Capture the cell that displays the provided text and extract its (x, y) central coordinate. 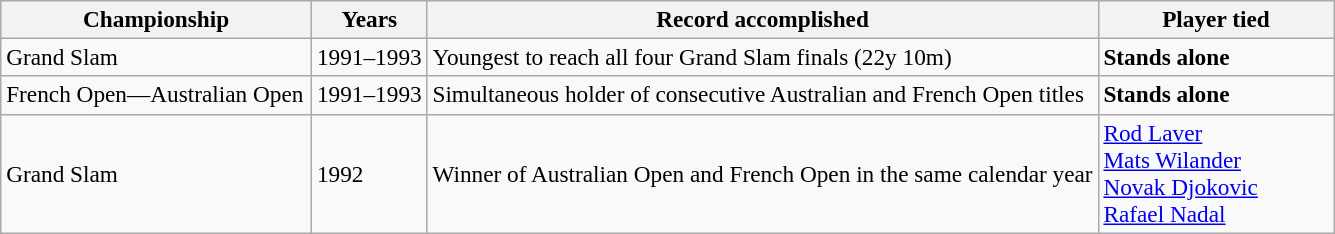
Championship (156, 19)
Rod LaverMats WilanderNovak DjokovicRafael Nadal (1216, 174)
1992 (370, 174)
Record accomplished (762, 19)
Winner of Australian Open and French Open in the same calendar year (762, 174)
French Open—Australian Open (156, 95)
Youngest to reach all four Grand Slam finals (22y 10m) (762, 57)
Simultaneous holder of consecutive Australian and French Open titles (762, 95)
Years (370, 19)
Player tied (1216, 19)
